Scan for the cell matching the given text and deliver its (x, y) coordinate at center. 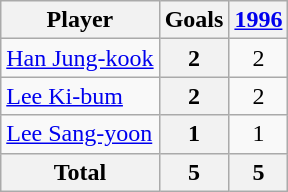
Player (80, 20)
Goals (194, 20)
1996 (258, 20)
Han Jung-kook (80, 58)
Lee Ki-bum (80, 96)
Lee Sang-yoon (80, 134)
Total (80, 172)
